Extract the (x, y) coordinate from the center of the cell holding the provided text.  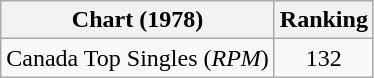
Chart (1978) (138, 20)
Ranking (324, 20)
Canada Top Singles (RPM) (138, 58)
132 (324, 58)
